Detect which cell encompasses the target text, then output its (X, Y) center coordinate. 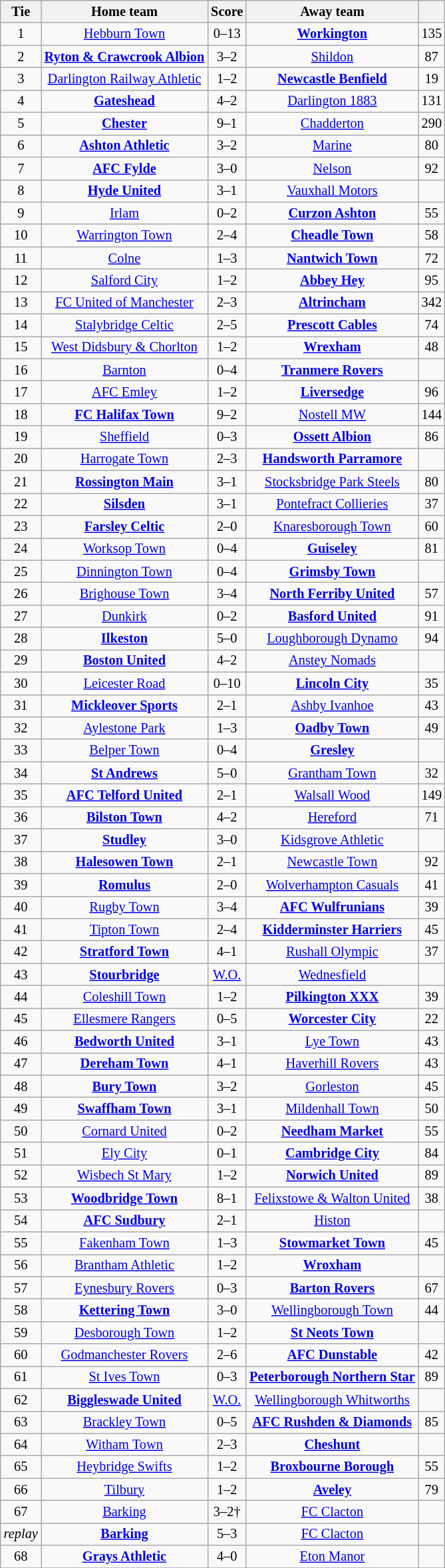
FC United of Manchester (124, 303)
Abbey Hey (332, 280)
Grays Athletic (124, 1557)
11 (21, 258)
Marine (332, 146)
2 (21, 57)
23 (21, 526)
St Ives Town (124, 1377)
Pontefract Collieries (332, 504)
9–1 (227, 124)
St Neots Town (332, 1333)
15 (21, 347)
Guiseley (332, 549)
Kidsgrove Athletic (332, 840)
Cheadle Town (332, 235)
Worksop Town (124, 549)
16 (21, 370)
Mildenhall Town (332, 1109)
Handsworth Parramore (332, 459)
Lye Town (332, 1042)
79 (432, 1490)
14 (21, 325)
Altrincham (332, 303)
Nantwich Town (332, 258)
Cornard United (124, 1131)
Studley (124, 840)
Oadby Town (332, 728)
Cheshunt (332, 1444)
Haverhill Rovers (332, 1064)
0–10 (227, 683)
Warrington Town (124, 235)
Basford United (332, 616)
54 (21, 1221)
AFC Telford United (124, 795)
Loughborough Dynamo (332, 639)
5 (21, 124)
Stowmarket Town (332, 1243)
94 (432, 639)
0–1 (227, 1154)
84 (432, 1154)
Brantham Athletic (124, 1265)
3–2† (227, 1511)
Kettering Town (124, 1310)
33 (21, 750)
13 (21, 303)
2–6 (227, 1355)
AFC Emley (124, 392)
Histon (332, 1221)
Chester (124, 124)
95 (432, 280)
74 (432, 325)
Newcastle Benfield (332, 78)
8–1 (227, 1198)
Irlam (124, 213)
20 (21, 459)
Needham Market (332, 1131)
Biggleswade United (124, 1400)
53 (21, 1198)
52 (21, 1176)
Darlington 1883 (332, 101)
21 (21, 482)
66 (21, 1490)
Eynesbury Rovers (124, 1288)
Desborough Town (124, 1333)
290 (432, 124)
61 (21, 1377)
56 (21, 1265)
AFC Fylde (124, 168)
Boston United (124, 661)
Eton Manor (332, 1557)
Halesowen Town (124, 862)
Lincoln City (332, 683)
85 (432, 1422)
2–5 (227, 325)
Score (227, 11)
FC Halifax Town (124, 414)
62 (21, 1400)
7 (21, 168)
Rugby Town (124, 907)
AFC Rushden & Diamonds (332, 1422)
Barnton (124, 370)
Newcastle Town (332, 862)
Fakenham Town (124, 1243)
Hereford (332, 818)
Broxbourne Borough (332, 1467)
AFC Sudbury (124, 1221)
Wellingborough Town (332, 1310)
Ashton Athletic (124, 146)
5–3 (227, 1534)
Bury Town (124, 1086)
Tipton Town (124, 929)
replay (21, 1534)
Dunkirk (124, 616)
10 (21, 235)
Tranmere Rovers (332, 370)
131 (432, 101)
Stalybridge Celtic (124, 325)
9–2 (227, 414)
34 (21, 773)
4 (21, 101)
Stratford Town (124, 952)
Brackley Town (124, 1422)
8 (21, 191)
Ashby Ivanhoe (332, 706)
AFC Wulfrunians (332, 907)
Liversedge (332, 392)
Felixstowe & Walton United (332, 1198)
Tilbury (124, 1490)
47 (21, 1064)
12 (21, 280)
Wellingborough Whitworths (332, 1400)
Bedworth United (124, 1042)
Away team (332, 11)
Home team (124, 11)
24 (21, 549)
Aylestone Park (124, 728)
3 (21, 78)
25 (21, 571)
Hyde United (124, 191)
Nelson (332, 168)
Wolverhampton Casuals (332, 885)
26 (21, 593)
St Andrews (124, 773)
West Didsbury & Chorlton (124, 347)
Coleshill Town (124, 997)
Belper Town (124, 750)
Cambridge City (332, 1154)
9 (21, 213)
Ryton & Crawcrook Albion (124, 57)
31 (21, 706)
17 (21, 392)
Ellesmere Rangers (124, 1019)
North Ferriby United (332, 593)
81 (432, 549)
Worcester City (332, 1019)
Gresley (332, 750)
Brighouse Town (124, 593)
135 (432, 34)
0–13 (227, 34)
Tie (21, 11)
Knaresborough Town (332, 526)
Heybridge Swifts (124, 1467)
Colne (124, 258)
Peterborough Northern Star (332, 1377)
Bilston Town (124, 818)
68 (21, 1557)
Barton Rovers (332, 1288)
AFC Dunstable (332, 1355)
Ely City (124, 1154)
Dinnington Town (124, 571)
Stocksbridge Park Steels (332, 482)
Woodbridge Town (124, 1198)
Godmanchester Rovers (124, 1355)
Kidderminster Harriers (332, 929)
Gorleston (332, 1086)
Harrogate Town (124, 459)
Rushall Olympic (332, 952)
Curzon Ashton (332, 213)
Hebburn Town (124, 34)
144 (432, 414)
Wroxham (332, 1265)
Prescott Cables (332, 325)
64 (21, 1444)
Witham Town (124, 1444)
86 (432, 437)
96 (432, 392)
71 (432, 818)
Wisbech St Mary (124, 1176)
59 (21, 1333)
Sheffield (124, 437)
Rossington Main (124, 482)
29 (21, 661)
87 (432, 57)
Wednesfield (332, 975)
27 (21, 616)
Nostell MW (332, 414)
Workington (332, 34)
Farsley Celtic (124, 526)
Mickleover Sports (124, 706)
Ossett Albion (332, 437)
149 (432, 795)
Anstey Nomads (332, 661)
Aveley (332, 1490)
Pilkington XXX (332, 997)
1 (21, 34)
51 (21, 1154)
Chadderton (332, 124)
40 (21, 907)
Ilkeston (124, 639)
30 (21, 683)
36 (21, 818)
342 (432, 303)
28 (21, 639)
Grimsby Town (332, 571)
Romulus (124, 885)
4–0 (227, 1557)
18 (21, 414)
Shildon (332, 57)
65 (21, 1467)
Norwich United (332, 1176)
6 (21, 146)
63 (21, 1422)
Salford City (124, 280)
Walsall Wood (332, 795)
Darlington Railway Athletic (124, 78)
72 (432, 258)
46 (21, 1042)
Grantham Town (332, 773)
Silsden (124, 504)
Wrexham (332, 347)
Leicester Road (124, 683)
Stourbridge (124, 975)
91 (432, 616)
Gateshead (124, 101)
Vauxhall Motors (332, 191)
Dereham Town (124, 1064)
Swaffham Town (124, 1109)
